Find where the given text appears and provide that cell's center as (x, y) coordinate. 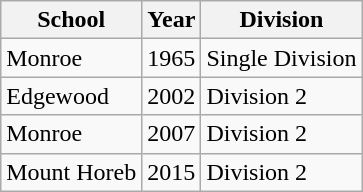
Division (282, 20)
2007 (172, 134)
Single Division (282, 58)
Year (172, 20)
2002 (172, 96)
2015 (172, 172)
1965 (172, 58)
Mount Horeb (72, 172)
Edgewood (72, 96)
School (72, 20)
